From the cell containing the given text, extract its center point as (X, Y) coordinate. 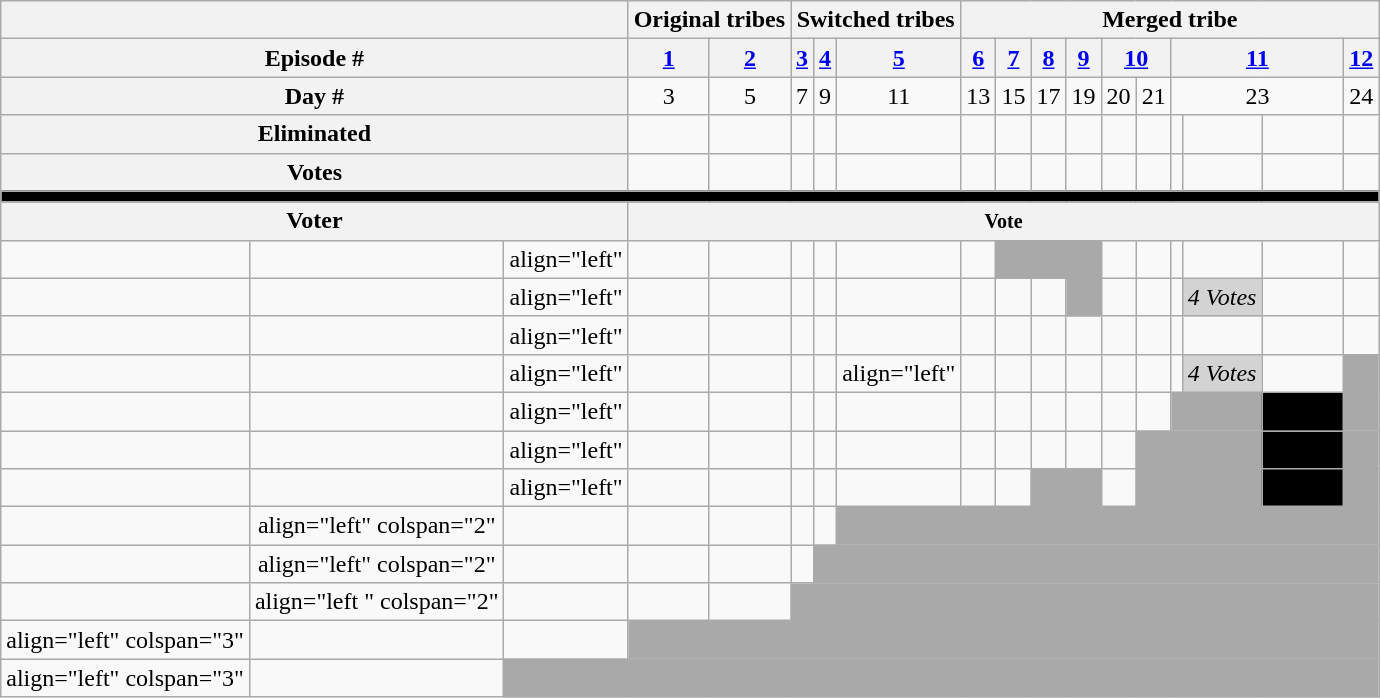
15 (1014, 96)
Votes (314, 172)
Day # (314, 96)
10 (1136, 58)
2 (750, 58)
20 (1118, 96)
Vote (1004, 221)
6 (978, 58)
Eliminated (314, 134)
13 (978, 96)
Original tribes (709, 20)
21 (1154, 96)
Voter (314, 221)
8 (1048, 58)
Episode # (314, 58)
23 (1257, 96)
19 (1084, 96)
4 (826, 58)
align="left " colspan="2" (376, 602)
24 (1362, 96)
17 (1048, 96)
Merged tribe (1170, 20)
1 (668, 58)
Switched tribes (876, 20)
12 (1362, 58)
